Provide the [x, y] coordinate of the cell's center where the given text is located.  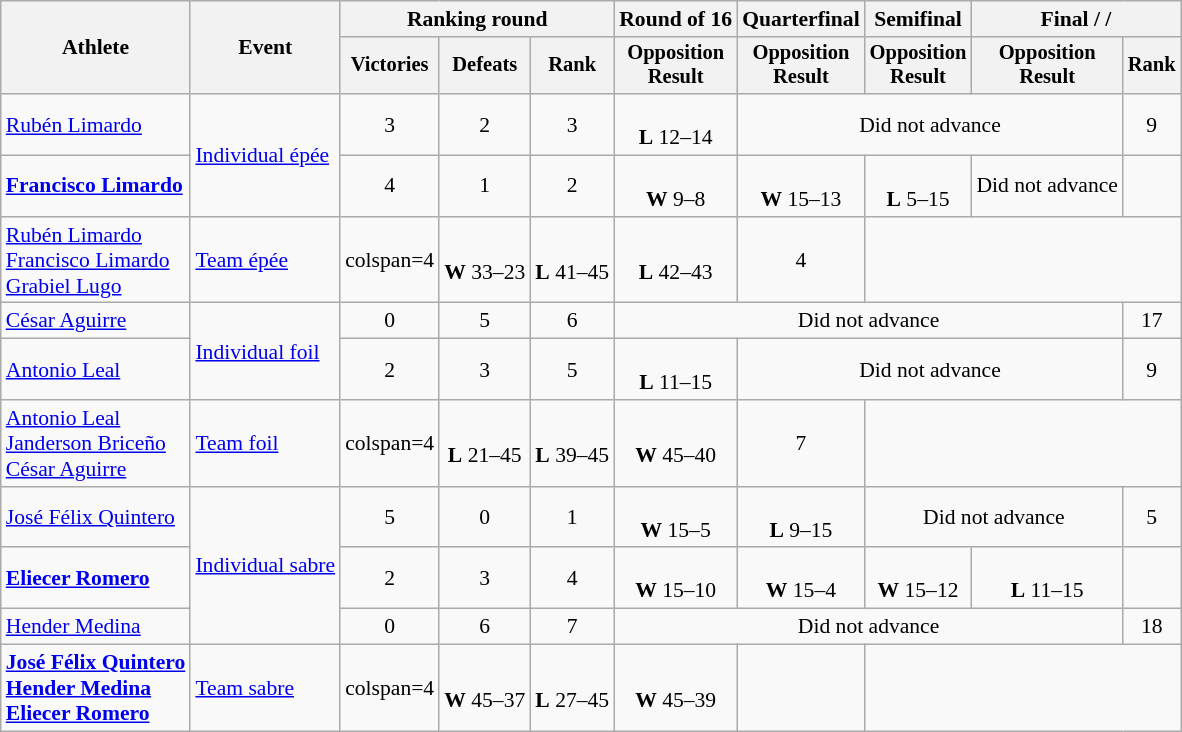
W 9–8 [676, 186]
Event [265, 48]
L 12–14 [676, 124]
Individual épée [265, 155]
César Aguirre [96, 321]
W 45–37 [484, 688]
W 15–10 [676, 578]
W 15–13 [801, 186]
L 5–15 [918, 186]
Ranking round [477, 19]
L 27–45 [572, 688]
Rubén Limardo [96, 124]
W 33–23 [484, 260]
Team foil [265, 444]
Athlete [96, 48]
Final / / [1076, 19]
Francisco Limardo [96, 186]
Semifinal [918, 19]
Round of 16 [676, 19]
Team sabre [265, 688]
18 [1152, 627]
Quarterfinal [801, 19]
W 45–40 [676, 444]
Individual foil [265, 352]
Team épée [265, 260]
17 [1152, 321]
José Félix Quintero [96, 518]
Individual sabre [265, 566]
Rubén LimardoFrancisco LimardoGrabiel Lugo [96, 260]
W 15–4 [801, 578]
L 9–15 [801, 518]
W 15–12 [918, 578]
Antonio LealJanderson BriceñoCésar Aguirre [96, 444]
Antonio Leal [96, 370]
W 45–39 [676, 688]
L 21–45 [484, 444]
L 39–45 [572, 444]
W 15–5 [676, 518]
L 42–43 [676, 260]
L 41–45 [572, 260]
Defeats [484, 66]
José Félix QuinteroHender MedinaEliecer Romero [96, 688]
Eliecer Romero [96, 578]
Hender Medina [96, 627]
Victories [390, 66]
